Return the [X, Y] coordinate for the center point of the cell that contains the specified text.  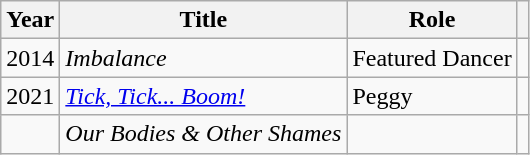
Peggy [432, 96]
Featured Dancer [432, 58]
Role [432, 20]
Our Bodies & Other Shames [204, 134]
2014 [30, 58]
Year [30, 20]
Tick, Tick... Boom! [204, 96]
Title [204, 20]
2021 [30, 96]
Imbalance [204, 58]
